Scan for the cell matching the given text and deliver its (X, Y) coordinate at center. 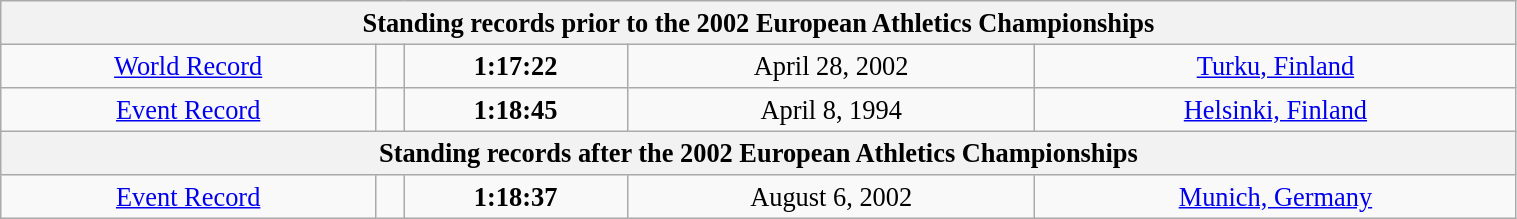
Turku, Finland (1276, 66)
April 28, 2002 (830, 66)
Munich, Germany (1276, 197)
Standing records after the 2002 European Athletics Championships (758, 153)
1:18:45 (516, 109)
Standing records prior to the 2002 European Athletics Championships (758, 22)
August 6, 2002 (830, 197)
Helsinki, Finland (1276, 109)
1:17:22 (516, 66)
April 8, 1994 (830, 109)
World Record (188, 66)
1:18:37 (516, 197)
